Return (x, y) of the center of cell containing provided text 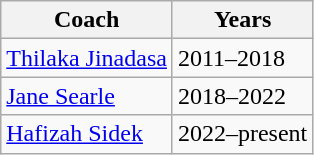
Jane Searle (87, 96)
Coach (87, 20)
Years (242, 20)
Thilaka Jinadasa (87, 58)
2018–2022 (242, 96)
2022–present (242, 134)
Hafizah Sidek (87, 134)
2011–2018 (242, 58)
